Capture the cell that displays the provided text and extract its [x, y] central coordinate. 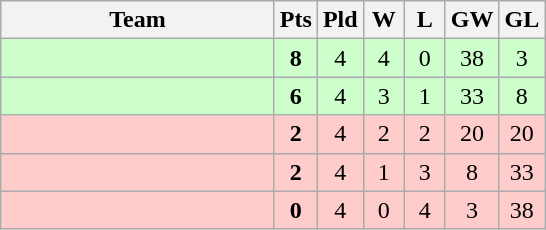
GL [522, 20]
L [424, 20]
Pld [340, 20]
Team [138, 20]
Pts [296, 20]
GW [472, 20]
6 [296, 96]
W [384, 20]
